For the text-containing cell, return its midpoint in (x, y) coordinate format. 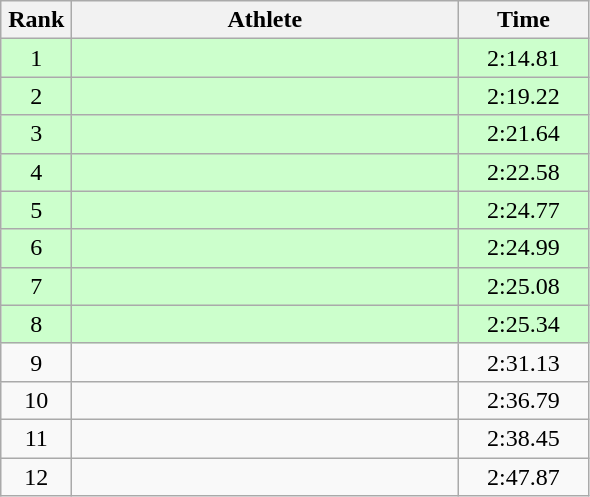
2:14.81 (524, 58)
2:25.34 (524, 324)
9 (36, 362)
6 (36, 248)
2:24.77 (524, 210)
2:24.99 (524, 248)
2:25.08 (524, 286)
11 (36, 438)
7 (36, 286)
1 (36, 58)
8 (36, 324)
2:38.45 (524, 438)
2:47.87 (524, 477)
12 (36, 477)
Time (524, 20)
2 (36, 96)
3 (36, 134)
10 (36, 400)
2:22.58 (524, 172)
2:31.13 (524, 362)
4 (36, 172)
Athlete (265, 20)
5 (36, 210)
2:19.22 (524, 96)
2:21.64 (524, 134)
Rank (36, 20)
2:36.79 (524, 400)
